Output the (x, y) coordinate of the center of the cell containing the given text.  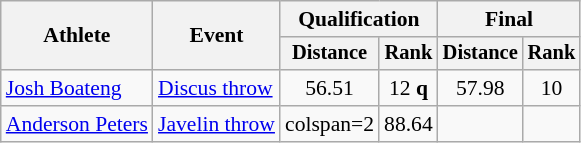
Discus throw (216, 88)
12 q (408, 88)
Javelin throw (216, 124)
Josh Boateng (77, 88)
88.64 (408, 124)
colspan=2 (330, 124)
Event (216, 36)
Anderson Peters (77, 124)
Final (509, 19)
57.98 (480, 88)
Qualification (359, 19)
10 (552, 88)
56.51 (330, 88)
Athlete (77, 36)
